Pinpoint the cell where the given text exists, returning its (X, Y) midpoint coordinate. 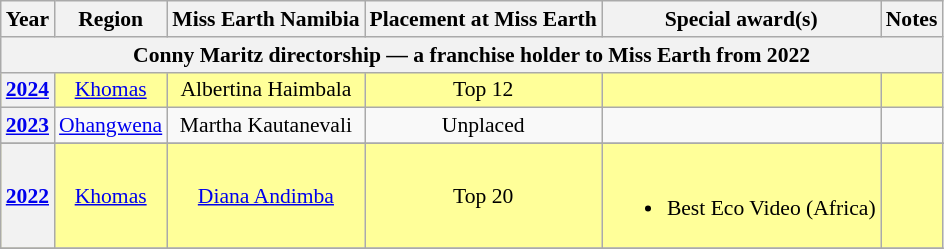
Conny Maritz directorship — a franchise holder to Miss Earth from 2022 (472, 55)
Diana Andimba (266, 196)
2024 (28, 90)
Albertina Haimbala (266, 90)
Top 12 (482, 90)
Notes (912, 19)
Special award(s) (742, 19)
Region (110, 19)
2022 (28, 196)
Miss Earth Namibia (266, 19)
2023 (28, 126)
Placement at Miss Earth (482, 19)
Unplaced (482, 126)
Ohangwena (110, 126)
Martha Kautanevali (266, 126)
Year (28, 19)
Top 20 (482, 196)
Best Eco Video (Africa) (742, 196)
